Output the (x, y) coordinate of the center of the cell containing the given text.  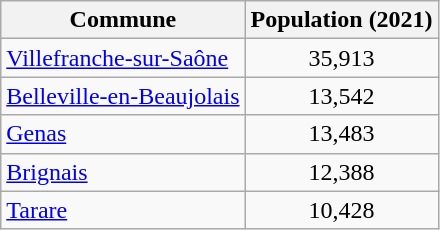
13,483 (342, 134)
10,428 (342, 210)
Brignais (123, 172)
Villefranche-sur-Saône (123, 58)
Population (2021) (342, 20)
12,388 (342, 172)
Genas (123, 134)
35,913 (342, 58)
13,542 (342, 96)
Commune (123, 20)
Belleville-en-Beaujolais (123, 96)
Tarare (123, 210)
